Return [x, y] of the center of cell containing provided text 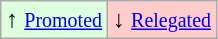
↑ Promoted [54, 20]
↓ Relegated [162, 20]
